Capture the cell that displays the provided text and extract its [x, y] central coordinate. 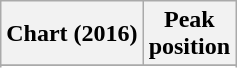
Peakposition [189, 34]
Chart (2016) [72, 34]
